Pinpoint the cell where the given text exists, returning its [x, y] midpoint coordinate. 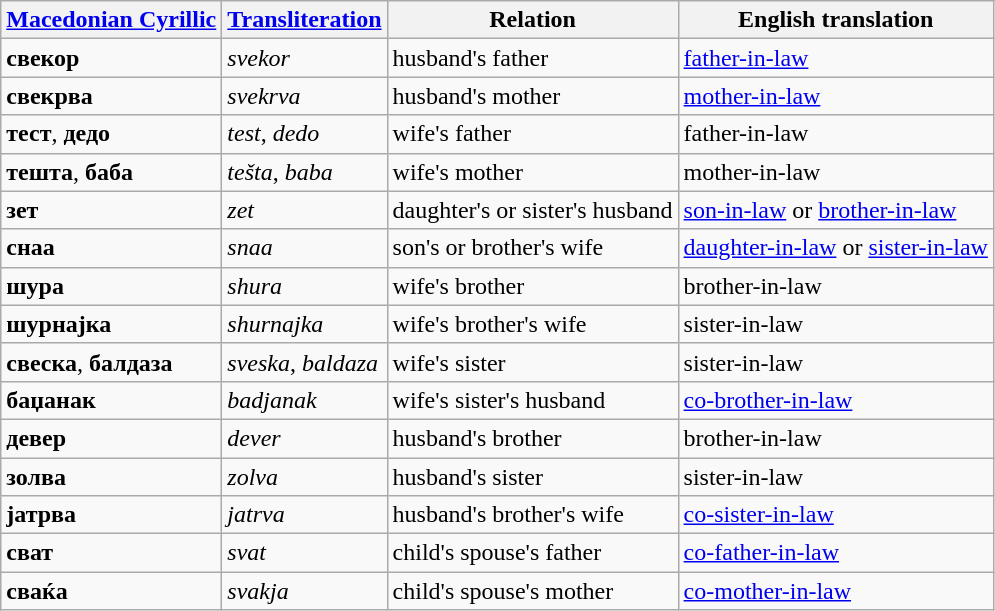
son's or brother's wife [532, 248]
tešta, baba [304, 172]
English translation [836, 20]
shurnajka [304, 324]
тешта, баба [112, 172]
dever [304, 438]
svekor [304, 58]
золва [112, 477]
snaa [304, 248]
свекор [112, 58]
child's spouse's mother [532, 591]
свеска, балдаза [112, 362]
husband's mother [532, 96]
svat [304, 553]
husband's sister [532, 477]
husband's brother [532, 438]
девер [112, 438]
husband's father [532, 58]
сваќа [112, 591]
co-sister-in-law [836, 515]
сват [112, 553]
свекрва [112, 96]
svekrva [304, 96]
wife's brother's wife [532, 324]
wife's brother [532, 286]
sveska, baldaza [304, 362]
badjanak [304, 400]
zet [304, 210]
wife's mother [532, 172]
zolva [304, 477]
co-father-in-law [836, 553]
shura [304, 286]
снаа [112, 248]
wife's sister's husband [532, 400]
test, dedo [304, 134]
шура [112, 286]
svakja [304, 591]
jatrva [304, 515]
husband's brother's wife [532, 515]
child's spouse's father [532, 553]
daughter-in-law or sister-in-law [836, 248]
Transliteration [304, 20]
шурнајка [112, 324]
тест, дедо [112, 134]
co-brother-in-law [836, 400]
Macedonian Cyrillic [112, 20]
wife's sister [532, 362]
co-mother-in-law [836, 591]
Relation [532, 20]
баџанак [112, 400]
зет [112, 210]
јатрва [112, 515]
daughter's or sister's husband [532, 210]
son-in-law or brother-in-law [836, 210]
wife's father [532, 134]
